For the text-containing cell, return its midpoint in [x, y] coordinate format. 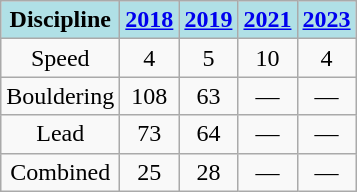
Discipline [60, 20]
25 [150, 172]
5 [208, 58]
63 [208, 96]
28 [208, 172]
2019 [208, 20]
64 [208, 134]
2018 [150, 20]
2021 [268, 20]
2023 [326, 20]
Combined [60, 172]
108 [150, 96]
Lead [60, 134]
73 [150, 134]
Speed [60, 58]
Bouldering [60, 96]
10 [268, 58]
